From the cell containing the given text, extract its center point as (X, Y) coordinate. 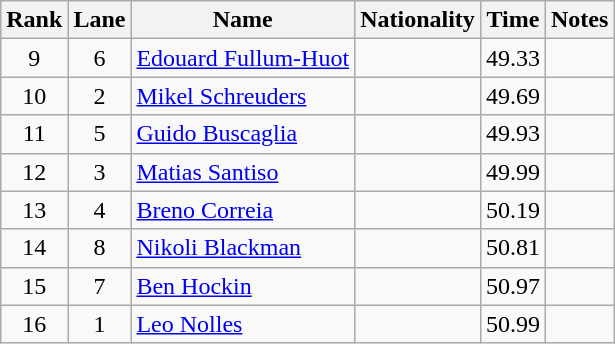
Lane (100, 20)
50.97 (512, 286)
4 (100, 210)
Guido Buscaglia (243, 134)
9 (34, 58)
Nationality (418, 20)
Ben Hockin (243, 286)
7 (100, 286)
6 (100, 58)
10 (34, 96)
3 (100, 172)
49.99 (512, 172)
50.19 (512, 210)
15 (34, 286)
Mikel Schreuders (243, 96)
2 (100, 96)
Name (243, 20)
Edouard Fullum-Huot (243, 58)
49.33 (512, 58)
Notes (579, 20)
49.93 (512, 134)
8 (100, 248)
14 (34, 248)
5 (100, 134)
Matias Santiso (243, 172)
Nikoli Blackman (243, 248)
50.99 (512, 324)
1 (100, 324)
Time (512, 20)
Breno Correia (243, 210)
13 (34, 210)
16 (34, 324)
49.69 (512, 96)
50.81 (512, 248)
Rank (34, 20)
12 (34, 172)
Leo Nolles (243, 324)
11 (34, 134)
